Pinpoint the cell where the given text exists, returning its [x, y] midpoint coordinate. 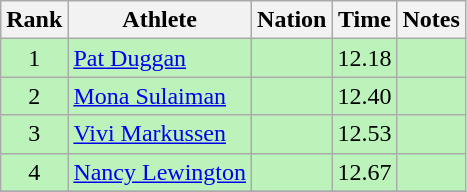
12.18 [364, 58]
Athlete [160, 20]
12.67 [364, 172]
3 [34, 134]
Time [364, 20]
Mona Sulaiman [160, 96]
4 [34, 172]
Rank [34, 20]
Notes [431, 20]
Nancy Lewington [160, 172]
1 [34, 58]
Vivi Markussen [160, 134]
12.53 [364, 134]
Pat Duggan [160, 58]
12.40 [364, 96]
Nation [292, 20]
2 [34, 96]
